Search for the cell housing the specified text and yield its (X, Y) center coordinate. 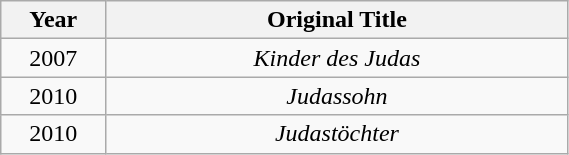
Judassohn (337, 96)
2007 (54, 58)
Original Title (337, 20)
Year (54, 20)
Kinder des Judas (337, 58)
Judastöchter (337, 134)
